Extract the [x, y] coordinate from the center of the cell holding the provided text.  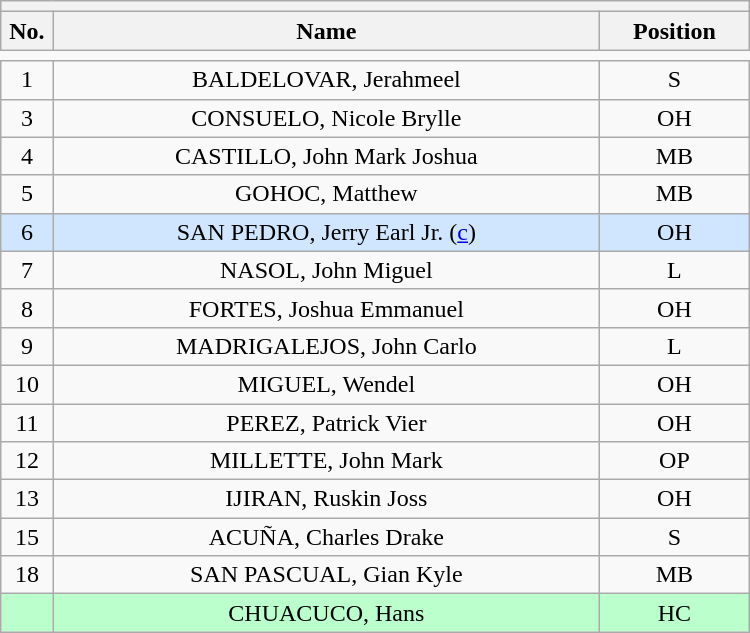
BALDELOVAR, Jerahmeel [326, 80]
NASOL, John Miguel [326, 270]
4 [27, 156]
11 [27, 423]
6 [27, 232]
MILLETTE, John Mark [326, 461]
FORTES, Joshua Emmanuel [326, 308]
MADRIGALEJOS, John Carlo [326, 346]
CONSUELO, Nicole Brylle [326, 118]
Position [675, 31]
3 [27, 118]
OP [675, 461]
7 [27, 270]
SAN PASCUAL, Gian Kyle [326, 575]
8 [27, 308]
Name [326, 31]
CASTILLO, John Mark Joshua [326, 156]
18 [27, 575]
MIGUEL, Wendel [326, 384]
9 [27, 346]
SAN PEDRO, Jerry Earl Jr. (c) [326, 232]
5 [27, 194]
IJIRAN, Ruskin Joss [326, 499]
PEREZ, Patrick Vier [326, 423]
13 [27, 499]
12 [27, 461]
1 [27, 80]
HC [675, 613]
15 [27, 537]
10 [27, 384]
CHUACUCO, Hans [326, 613]
ACUÑA, Charles Drake [326, 537]
No. [27, 31]
GOHOC, Matthew [326, 194]
